Output the (x, y) coordinate of the center of the cell containing the given text.  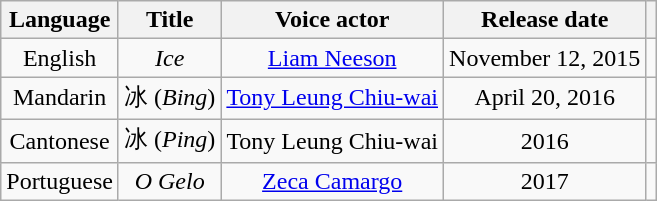
April 20, 2016 (545, 98)
Voice actor (332, 20)
Liam Neeson (332, 58)
Mandarin (60, 98)
Title (169, 20)
Release date (545, 20)
Ice (169, 58)
English (60, 58)
November 12, 2015 (545, 58)
O Gelo (169, 181)
Zeca Camargo (332, 181)
2016 (545, 140)
Language (60, 20)
2017 (545, 181)
冰 (Bing) (169, 98)
Portuguese (60, 181)
Cantonese (60, 140)
冰 (Ping) (169, 140)
